Identify which cell holds the provided text, then report its [x, y] central coordinate. 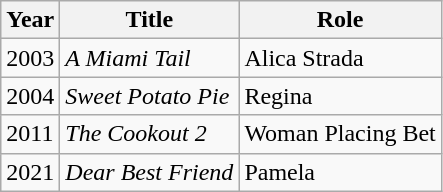
Dear Best Friend [150, 172]
A Miami Tail [150, 58]
Woman Placing Bet [340, 134]
2011 [30, 134]
Pamela [340, 172]
Year [30, 20]
Alica Strada [340, 58]
Sweet Potato Pie [150, 96]
Regina [340, 96]
2021 [30, 172]
Role [340, 20]
2004 [30, 96]
2003 [30, 58]
Title [150, 20]
The Cookout 2 [150, 134]
